Determine the [X, Y] coordinate at the center of the cell enclosing the given text.  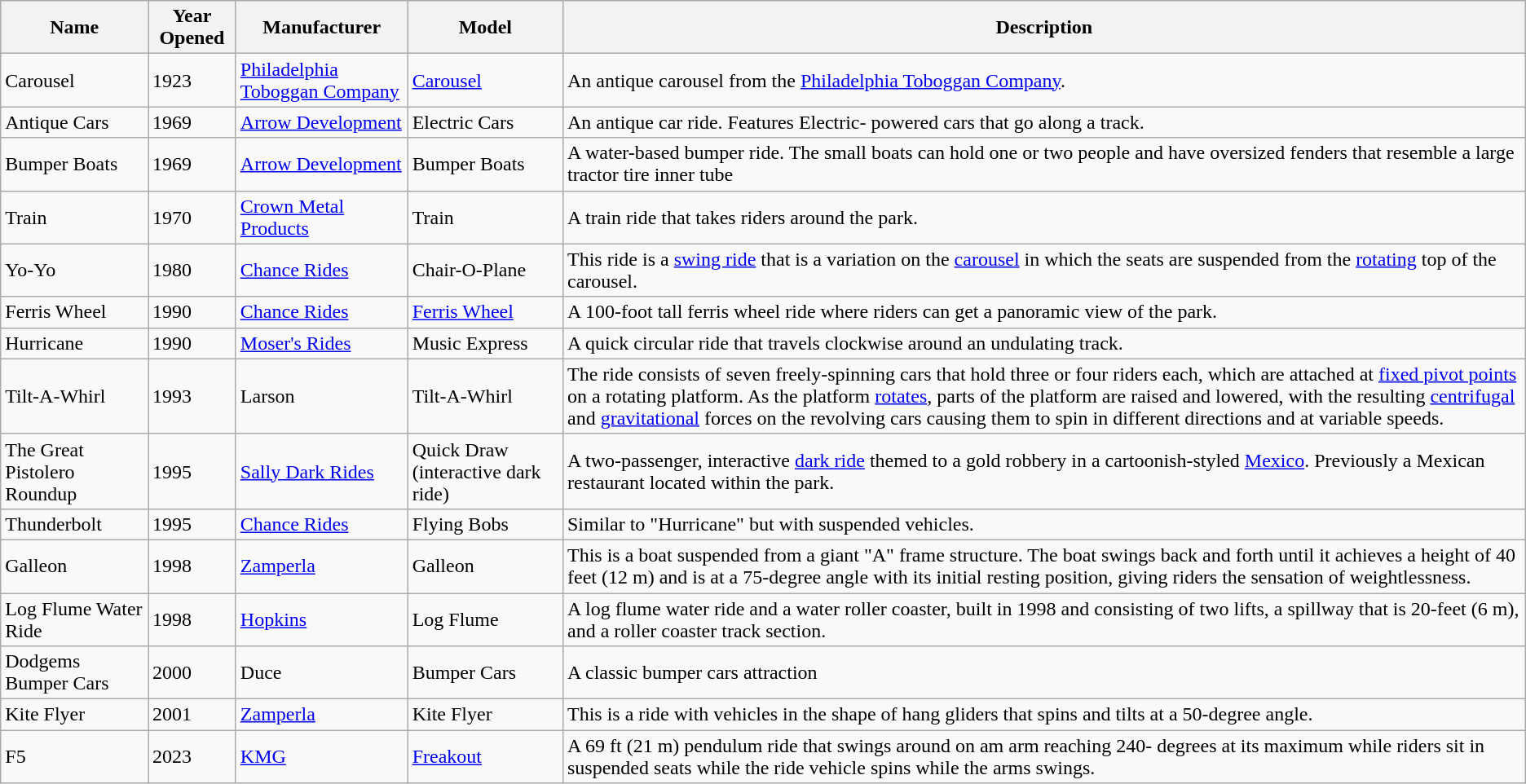
Flying Bobs [485, 524]
Bumper Cars [485, 673]
Model [485, 28]
Music Express [485, 343]
Log Flume [485, 619]
Electric Cars [485, 122]
Quick Draw (interactive dark ride) [485, 471]
1923 [192, 80]
Hopkins [321, 619]
2001 [192, 715]
An antique carousel from the Philadelphia Toboggan Company. [1043, 80]
This ride is a swing ride that is a variation on the carousel in which the seats are suspended from the rotating top of the carousel. [1043, 271]
A classic bumper cars attraction [1043, 673]
A quick circular ride that travels clockwise around an undulating track. [1043, 343]
KMG [321, 756]
A 100-foot tall ferris wheel ride where riders can get a panoramic view of the park. [1043, 312]
Similar to "Hurricane" but with suspended vehicles. [1043, 524]
Antique Cars [75, 122]
A train ride that takes riders around the park. [1043, 217]
Moser's Rides [321, 343]
1970 [192, 217]
Name [75, 28]
Sally Dark Rides [321, 471]
Dodgems Bumper Cars [75, 673]
An antique car ride. Features Electric- powered cars that go along a track. [1043, 122]
Freakout [485, 756]
Philadelphia Toboggan Company [321, 80]
Duce [321, 673]
A water-based bumper ride. The small boats can hold one or two people and have oversized fenders that resemble a large tractor tire inner tube [1043, 165]
This is a ride with vehicles in the shape of hang gliders that spins and tilts at a 50-degree angle. [1043, 715]
Log Flume Water Ride [75, 619]
Manufacturer [321, 28]
Year Opened [192, 28]
Hurricane [75, 343]
2023 [192, 756]
Crown Metal Products [321, 217]
1980 [192, 271]
Yo-Yo [75, 271]
Chair-O-Plane [485, 271]
2000 [192, 673]
Description [1043, 28]
The Great Pistolero Roundup [75, 471]
1993 [192, 396]
F5 [75, 756]
Thunderbolt [75, 524]
Larson [321, 396]
